Return the (X, Y) coordinate for the center point of the cell that contains the specified text.  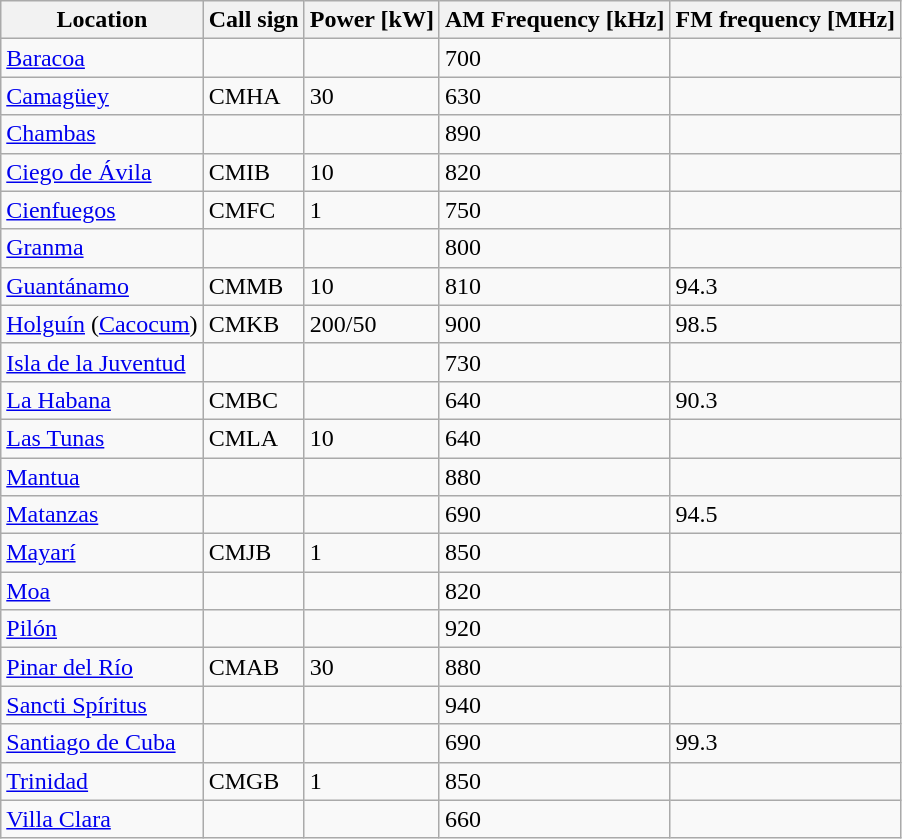
Las Tunas (102, 438)
750 (554, 210)
660 (554, 819)
Cienfuegos (102, 210)
730 (554, 362)
Isla de la Juventud (102, 362)
CMIB (254, 172)
FM frequency [MHz] (786, 20)
CMGB (254, 781)
Baracoa (102, 58)
Location (102, 20)
Mayarí (102, 553)
Holguín (Cacocum) (102, 324)
CMAB (254, 667)
920 (554, 629)
Sancti Spíritus (102, 705)
Santiago de Cuba (102, 743)
Pilón (102, 629)
800 (554, 248)
810 (554, 286)
CMKB (254, 324)
630 (554, 96)
99.3 (786, 743)
Moa (102, 591)
Villa Clara (102, 819)
940 (554, 705)
700 (554, 58)
900 (554, 324)
200/50 (372, 324)
CMJB (254, 553)
Pinar del Río (102, 667)
Chambas (102, 134)
Mantua (102, 477)
La Habana (102, 400)
90.3 (786, 400)
CMLA (254, 438)
Granma (102, 248)
Camagüey (102, 96)
CMFC (254, 210)
Guantánamo (102, 286)
CMHA (254, 96)
94.3 (786, 286)
Power [kW] (372, 20)
98.5 (786, 324)
CMMB (254, 286)
94.5 (786, 515)
AM Frequency [kHz] (554, 20)
890 (554, 134)
Matanzas (102, 515)
Ciego de Ávila (102, 172)
Trinidad (102, 781)
Call sign (254, 20)
CMBC (254, 400)
